Detect which cell encompasses the target text, then output its (x, y) center coordinate. 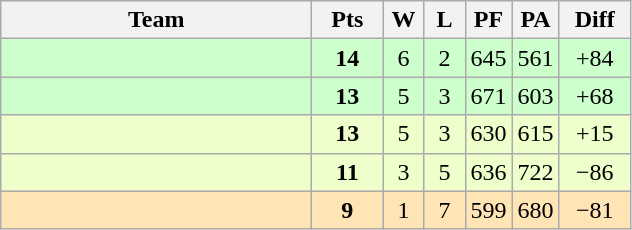
722 (536, 172)
599 (488, 210)
−81 (594, 210)
9 (348, 210)
+68 (594, 96)
L (444, 20)
Team (156, 20)
+84 (594, 58)
Pts (348, 20)
2 (444, 58)
11 (348, 172)
1 (404, 210)
Diff (594, 20)
PF (488, 20)
561 (536, 58)
−86 (594, 172)
6 (404, 58)
636 (488, 172)
603 (536, 96)
7 (444, 210)
645 (488, 58)
PA (536, 20)
W (404, 20)
615 (536, 134)
+15 (594, 134)
671 (488, 96)
680 (536, 210)
14 (348, 58)
630 (488, 134)
